For the text-containing cell, return its midpoint in (x, y) coordinate format. 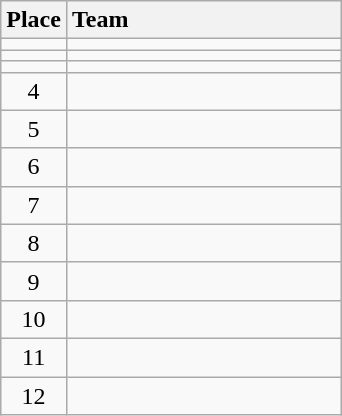
10 (34, 319)
Place (34, 20)
Team (204, 20)
5 (34, 129)
6 (34, 167)
7 (34, 205)
11 (34, 357)
12 (34, 395)
8 (34, 243)
9 (34, 281)
4 (34, 91)
